Detect which cell encompasses the target text, then output its (X, Y) center coordinate. 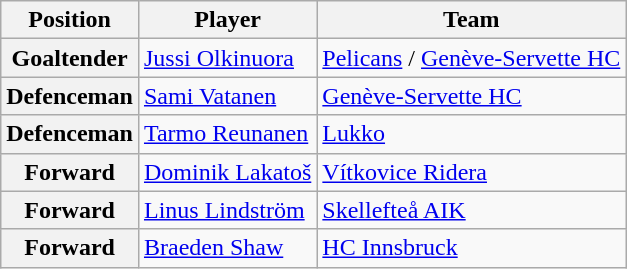
Player (227, 20)
HC Innsbruck (472, 248)
Vítkovice Ridera (472, 172)
Goaltender (70, 58)
Lukko (472, 134)
Sami Vatanen (227, 96)
Tarmo Reunanen (227, 134)
Linus Lindström (227, 210)
Jussi Olkinuora (227, 58)
Skellefteå AIK (472, 210)
Dominik Lakatoš (227, 172)
Genève-Servette HC (472, 96)
Pelicans / Genève-Servette HC (472, 58)
Position (70, 20)
Team (472, 20)
Braeden Shaw (227, 248)
